Detect which cell encompasses the target text, then output its [X, Y] center coordinate. 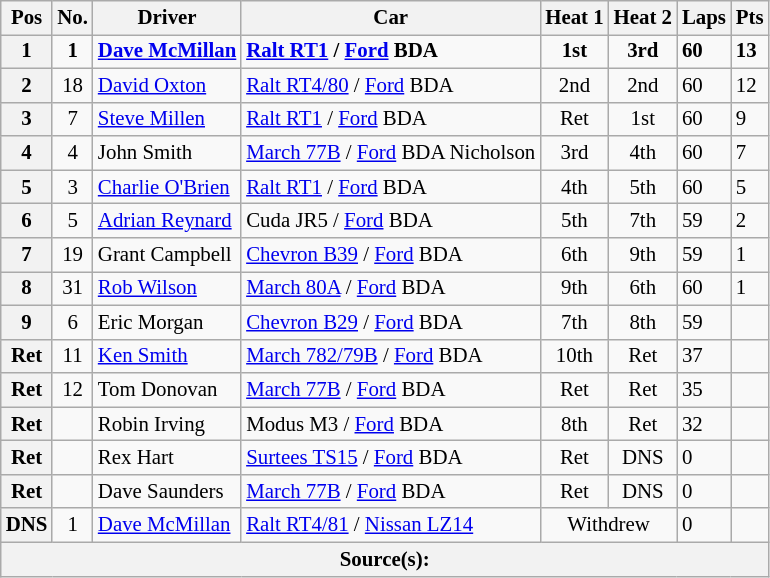
March 80A / Ford BDA [390, 288]
Tom Donovan [167, 390]
32 [704, 424]
13 [750, 51]
Ralt RT4/80 / Ford BDA [390, 85]
31 [72, 288]
Charlie O'Brien [167, 187]
Chevron B29 / Ford BDA [390, 322]
Cuda JR5 / Ford BDA [390, 221]
No. [72, 18]
Heat 2 [643, 18]
Withdrew [608, 525]
Robin Irving [167, 424]
Dave Saunders [167, 491]
Adrian Reynard [167, 221]
Chevron B39 / Ford BDA [390, 255]
11 [72, 356]
Laps [704, 18]
Heat 1 [574, 18]
19 [72, 255]
8 [27, 288]
Source(s): [385, 559]
John Smith [167, 153]
Ken Smith [167, 356]
David Oxton [167, 85]
Rob Wilson [167, 288]
March 782/79B / Ford BDA [390, 356]
Grant Campbell [167, 255]
37 [704, 356]
Driver [167, 18]
Ralt RT4/81 / Nissan LZ14 [390, 525]
Modus M3 / Ford BDA [390, 424]
Pts [750, 18]
Eric Morgan [167, 322]
March 77B / Ford BDA Nicholson [390, 153]
Pos [27, 18]
Steve Millen [167, 119]
35 [704, 390]
Rex Hart [167, 458]
10th [574, 356]
18 [72, 85]
Car [390, 18]
Surtees TS15 / Ford BDA [390, 458]
